Search for the cell housing the specified text and yield its (X, Y) center coordinate. 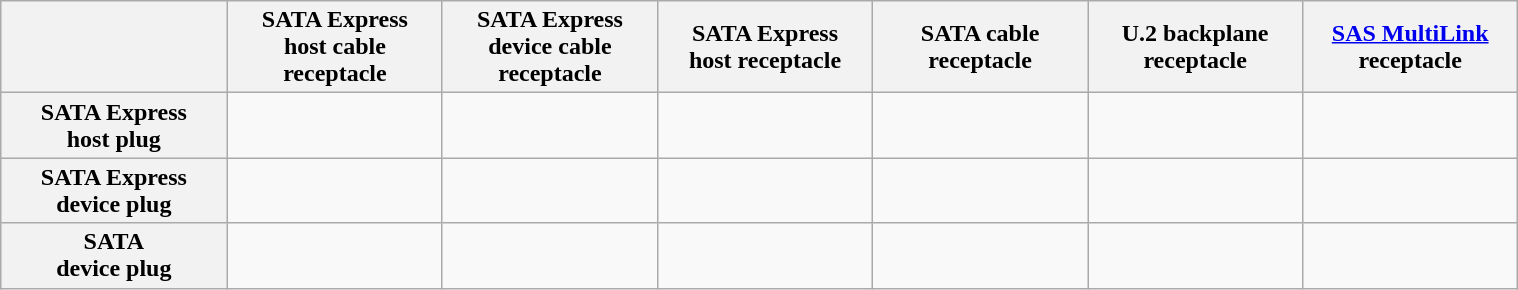
SATAdevice plug (114, 256)
SATA Expressdevice plug (114, 190)
SATA cablereceptacle (980, 47)
U.2 backplanereceptacle (1196, 47)
SATA Expresshost cablereceptacle (334, 47)
SATA Expressdevice cablereceptacle (550, 47)
SATA Expresshost receptacle (764, 47)
SAS MultiLinkreceptacle (1410, 47)
SATA Expresshost plug (114, 126)
